Output the [X, Y] coordinate of the center of the cell containing the given text.  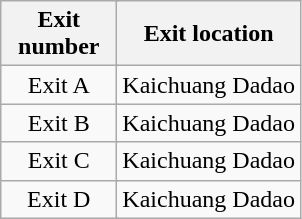
Exit C [59, 161]
Exit B [59, 123]
Exit location [209, 34]
Exit A [59, 85]
Exit number [59, 34]
Exit D [59, 199]
